Capture the cell that displays the provided text and extract its [X, Y] central coordinate. 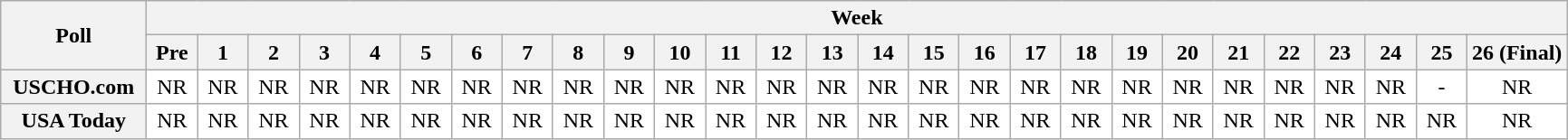
21 [1238, 52]
USA Today [74, 121]
18 [1086, 52]
24 [1390, 52]
2 [274, 52]
USCHO.com [74, 87]
3 [324, 52]
8 [578, 52]
5 [426, 52]
6 [476, 52]
Pre [172, 52]
10 [679, 52]
- [1441, 87]
11 [730, 52]
14 [883, 52]
13 [832, 52]
20 [1188, 52]
9 [629, 52]
26 (Final) [1516, 52]
22 [1289, 52]
Week [857, 18]
15 [934, 52]
16 [985, 52]
12 [782, 52]
19 [1137, 52]
17 [1035, 52]
Poll [74, 35]
4 [375, 52]
7 [527, 52]
23 [1340, 52]
25 [1441, 52]
1 [223, 52]
